Identify which cell holds the provided text, then report its (x, y) central coordinate. 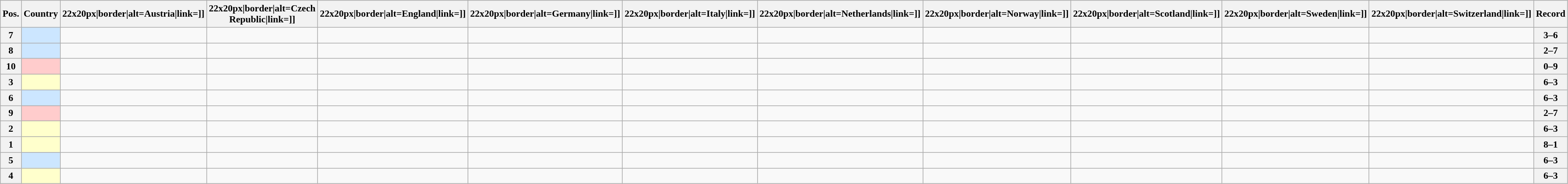
22x20px|border|alt=Austria|link=]] (134, 14)
Record (1550, 14)
22x20px|border|alt=Scotland|link=]] (1146, 14)
0–9 (1550, 67)
22x20px|border|alt=Czech Republic|link=]] (262, 14)
22x20px|border|alt=Norway|link=]] (997, 14)
8 (11, 51)
8–1 (1550, 145)
7 (11, 35)
22x20px|border|alt=Switzerland|link=]] (1451, 14)
3 (11, 82)
5 (11, 160)
22x20px|border|alt=Italy|link=]] (689, 14)
2 (11, 129)
22x20px|border|alt=Netherlands|link=]] (840, 14)
22x20px|border|alt=Germany|link=]] (545, 14)
9 (11, 113)
6 (11, 98)
1 (11, 145)
3–6 (1550, 35)
22x20px|border|alt=England|link=]] (393, 14)
4 (11, 176)
10 (11, 67)
Country (41, 14)
22x20px|border|alt=Sweden|link=]] (1295, 14)
Pos. (11, 14)
